Find where the given text appears and provide that cell's center as (X, Y) coordinate. 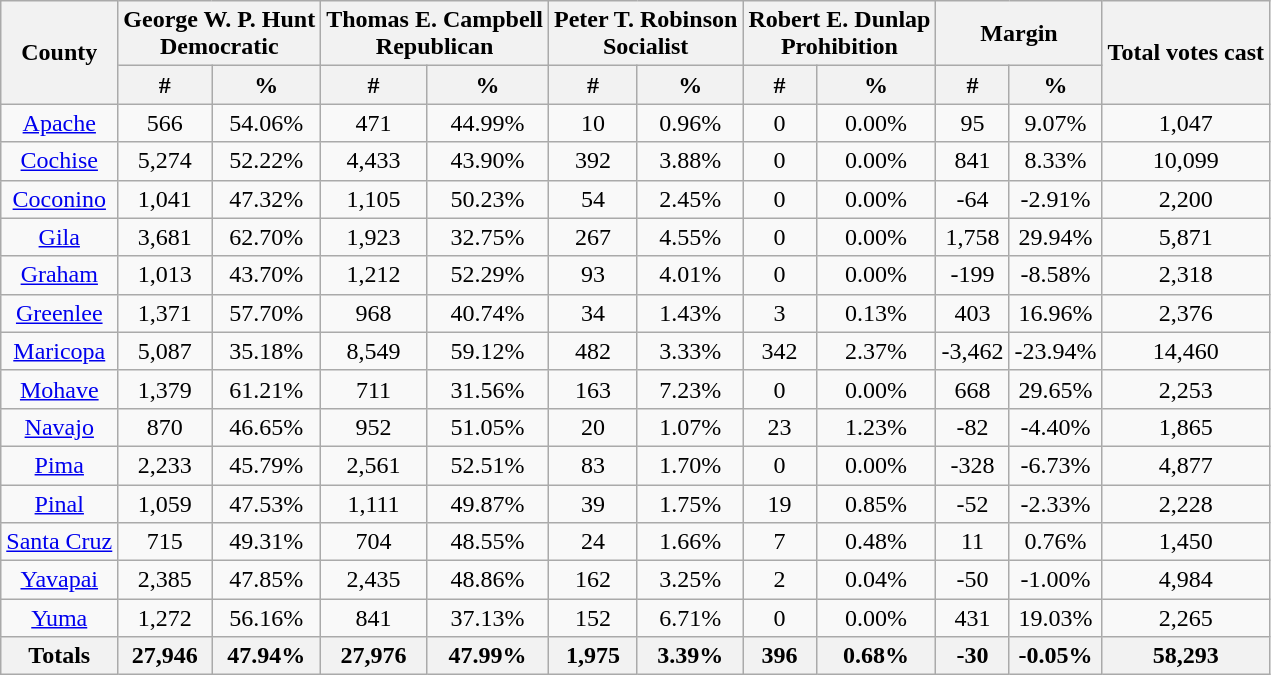
2,228 (1186, 503)
1.07% (690, 427)
-50 (972, 580)
2,561 (374, 465)
3,681 (165, 237)
1,111 (374, 503)
3.33% (690, 351)
0.68% (876, 656)
Graham (60, 275)
-1.00% (1056, 580)
14,460 (1186, 351)
2,385 (165, 580)
2,376 (1186, 313)
482 (592, 351)
County (60, 52)
1,379 (165, 389)
49.31% (266, 542)
7.23% (690, 389)
668 (972, 389)
0.13% (876, 313)
566 (165, 123)
9.07% (1056, 123)
Maricopa (60, 351)
2 (780, 580)
24 (592, 542)
2,265 (1186, 618)
1,059 (165, 503)
59.12% (487, 351)
1.43% (690, 313)
5,871 (1186, 237)
952 (374, 427)
Mohave (60, 389)
49.87% (487, 503)
1,758 (972, 237)
-82 (972, 427)
4.01% (690, 275)
0.96% (690, 123)
11 (972, 542)
7 (780, 542)
52.29% (487, 275)
47.85% (266, 580)
-0.05% (1056, 656)
19 (780, 503)
51.05% (487, 427)
43.90% (487, 161)
-328 (972, 465)
Thomas E. CampbellRepublican (435, 34)
Margin (1019, 34)
4.55% (690, 237)
54 (592, 199)
1,450 (1186, 542)
1,371 (165, 313)
3 (780, 313)
0.76% (1056, 542)
83 (592, 465)
8,549 (374, 351)
52.22% (266, 161)
704 (374, 542)
47.99% (487, 656)
Pima (60, 465)
3.88% (690, 161)
870 (165, 427)
27,946 (165, 656)
-8.58% (1056, 275)
2,253 (1186, 389)
-4.40% (1056, 427)
0.48% (876, 542)
1.23% (876, 427)
27,976 (374, 656)
-64 (972, 199)
50.23% (487, 199)
1.75% (690, 503)
715 (165, 542)
-199 (972, 275)
10,099 (1186, 161)
-2.33% (1056, 503)
23 (780, 427)
3.25% (690, 580)
-6.73% (1056, 465)
29.65% (1056, 389)
968 (374, 313)
58,293 (1186, 656)
8.33% (1056, 161)
46.65% (266, 427)
Cochise (60, 161)
40.74% (487, 313)
31.56% (487, 389)
Coconino (60, 199)
34 (592, 313)
163 (592, 389)
2,435 (374, 580)
57.70% (266, 313)
-2.91% (1056, 199)
Navajo (60, 427)
37.13% (487, 618)
392 (592, 161)
19.03% (1056, 618)
10 (592, 123)
-3,462 (972, 351)
0.85% (876, 503)
Yuma (60, 618)
1,013 (165, 275)
47.32% (266, 199)
Pinal (60, 503)
20 (592, 427)
-23.94% (1056, 351)
1,923 (374, 237)
61.21% (266, 389)
5,087 (165, 351)
-30 (972, 656)
0.04% (876, 580)
1.70% (690, 465)
Greenlee (60, 313)
1,865 (1186, 427)
35.18% (266, 351)
2,233 (165, 465)
471 (374, 123)
396 (780, 656)
2,200 (1186, 199)
5,274 (165, 161)
4,984 (1186, 580)
1,041 (165, 199)
1,105 (374, 199)
2.37% (876, 351)
39 (592, 503)
Total votes cast (1186, 52)
1,272 (165, 618)
-52 (972, 503)
52.51% (487, 465)
267 (592, 237)
3.39% (690, 656)
6.71% (690, 618)
431 (972, 618)
1,975 (592, 656)
1.66% (690, 542)
32.75% (487, 237)
George W. P. HuntDemocratic (220, 34)
47.53% (266, 503)
Gila (60, 237)
16.96% (1056, 313)
Santa Cruz (60, 542)
56.16% (266, 618)
711 (374, 389)
1,212 (374, 275)
54.06% (266, 123)
Robert E. DunlapProhibition (840, 34)
1,047 (1186, 123)
Totals (60, 656)
93 (592, 275)
2.45% (690, 199)
152 (592, 618)
48.86% (487, 580)
Yavapai (60, 580)
403 (972, 313)
29.94% (1056, 237)
47.94% (266, 656)
48.55% (487, 542)
4,877 (1186, 465)
Apache (60, 123)
95 (972, 123)
43.70% (266, 275)
2,318 (1186, 275)
342 (780, 351)
44.99% (487, 123)
4,433 (374, 161)
Peter T. RobinsonSocialist (645, 34)
162 (592, 580)
45.79% (266, 465)
62.70% (266, 237)
